Pinpoint the cell where the given text exists, returning its (x, y) midpoint coordinate. 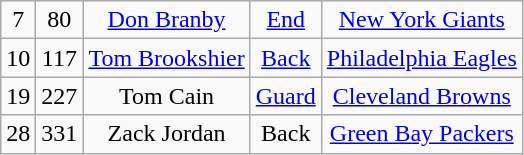
Zack Jordan (166, 134)
Tom Cain (166, 96)
331 (60, 134)
80 (60, 20)
19 (18, 96)
Don Branby (166, 20)
117 (60, 58)
Guard (286, 96)
New York Giants (422, 20)
10 (18, 58)
7 (18, 20)
End (286, 20)
Philadelphia Eagles (422, 58)
28 (18, 134)
Cleveland Browns (422, 96)
227 (60, 96)
Green Bay Packers (422, 134)
Tom Brookshier (166, 58)
